Scan for the cell matching the given text and deliver its (X, Y) coordinate at center. 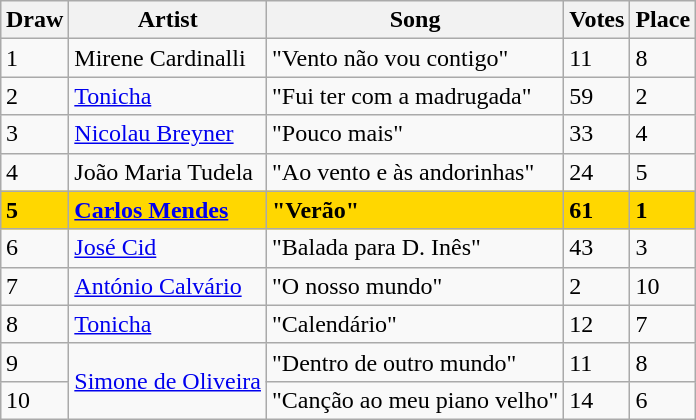
"Fui ter com a madrugada" (414, 96)
Votes (597, 20)
"Dentro de outro mundo" (414, 362)
João Maria Tudela (168, 172)
Carlos Mendes (168, 210)
"Verão" (414, 210)
43 (597, 248)
Nicolau Breyner (168, 134)
12 (597, 324)
"Canção ao meu piano velho" (414, 400)
"O nosso mundo" (414, 286)
Simone de Oliveira (168, 381)
"Vento não vou contigo" (414, 58)
"Balada para D. Inês" (414, 248)
"Pouco mais" (414, 134)
Song (414, 20)
Place (663, 20)
33 (597, 134)
Artist (168, 20)
José Cid (168, 248)
"Ao vento e às andorinhas" (414, 172)
Mirene Cardinalli (168, 58)
António Calvário (168, 286)
"Calendário" (414, 324)
9 (34, 362)
14 (597, 400)
59 (597, 96)
61 (597, 210)
24 (597, 172)
Draw (34, 20)
